Detect which cell encompasses the target text, then output its [x, y] center coordinate. 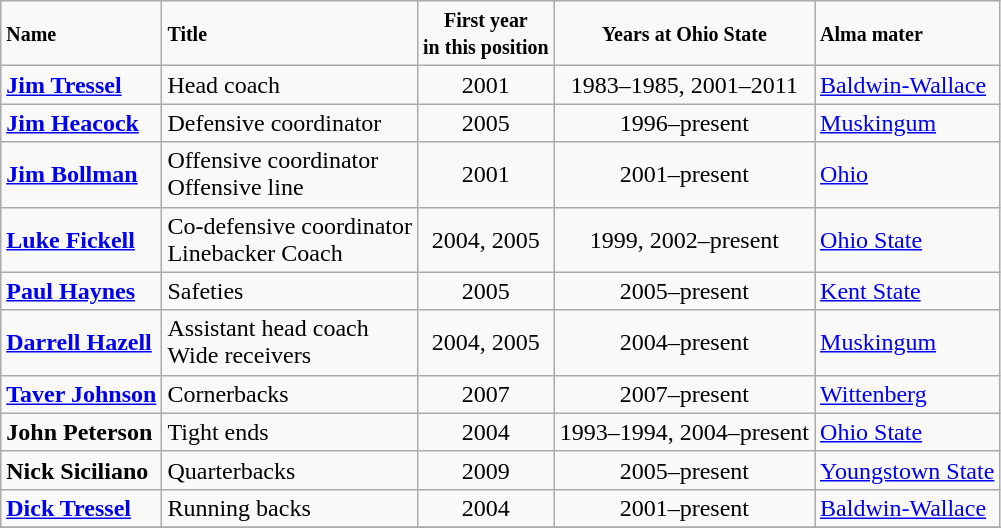
Jim Heacock [82, 123]
2009 [486, 470]
Kent State [908, 291]
2007–present [684, 394]
Defensive coordinator [290, 123]
Darrell Hazell [82, 342]
Offensive coordinatorOffensive line [290, 174]
2007 [486, 394]
Cornerbacks [290, 394]
Head coach [290, 85]
Jim Tressel [82, 85]
Wittenberg [908, 394]
Safeties [290, 291]
Taver Johnson [82, 394]
Ohio [908, 174]
Youngstown State [908, 470]
Quarterbacks [290, 470]
Running backs [290, 508]
First yearin this position [486, 34]
Luke Fickell [82, 240]
1993–1994, 2004–present [684, 432]
Dick Tressel [82, 508]
Years at Ohio State [684, 34]
Alma mater [908, 34]
Nick Siciliano [82, 470]
1999, 2002–present [684, 240]
Paul Haynes [82, 291]
Jim Bollman [82, 174]
Title [290, 34]
1983–1985, 2001–2011 [684, 85]
Tight ends [290, 432]
Co-defensive coordinatorLinebacker Coach [290, 240]
1996–present [684, 123]
Assistant head coachWide receivers [290, 342]
2004–present [684, 342]
John Peterson [82, 432]
Name [82, 34]
